Return [x, y] of the center of cell containing provided text 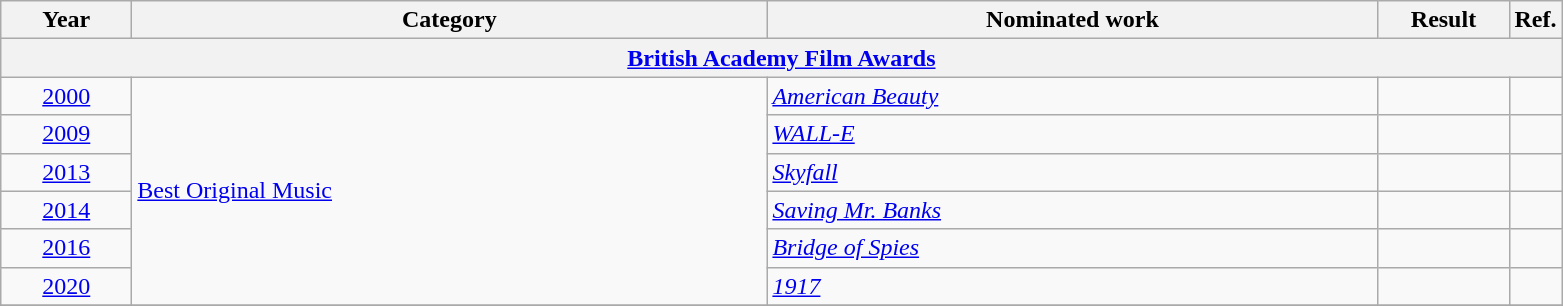
Category [450, 20]
Year [66, 20]
British Academy Film Awards [782, 58]
2009 [66, 134]
2013 [66, 172]
American Beauty [1072, 96]
2020 [66, 286]
2000 [66, 96]
Saving Mr. Banks [1072, 210]
1917 [1072, 286]
Ref. [1536, 20]
Result [1444, 20]
2014 [66, 210]
WALL-E [1072, 134]
Bridge of Spies [1072, 248]
Skyfall [1072, 172]
Nominated work [1072, 20]
2016 [66, 248]
Best Original Music [450, 191]
